Extract the (X, Y) coordinate from the center of the cell holding the provided text.  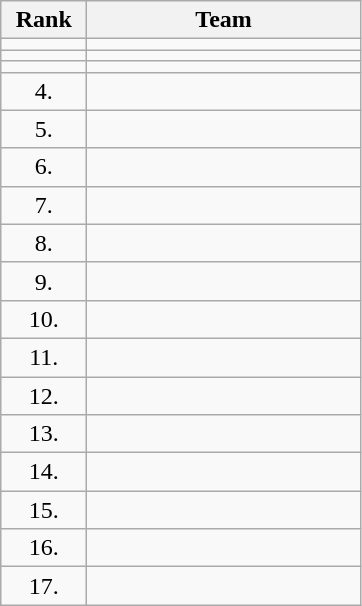
7. (44, 205)
9. (44, 281)
6. (44, 167)
14. (44, 472)
Team (224, 20)
17. (44, 586)
10. (44, 319)
16. (44, 548)
15. (44, 510)
13. (44, 434)
4. (44, 91)
12. (44, 395)
Rank (44, 20)
5. (44, 129)
11. (44, 357)
8. (44, 243)
